Locate the cell with the specified text and output its (x, y) center coordinate. 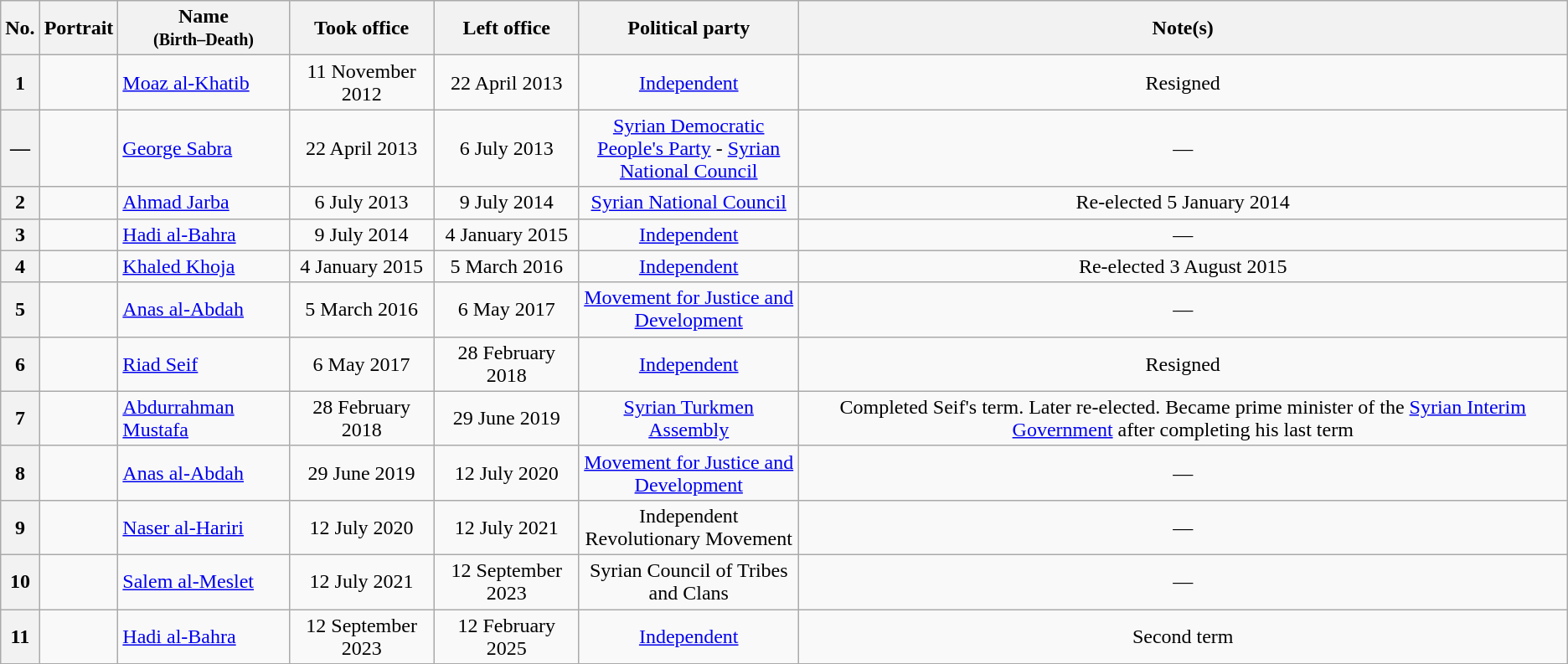
Took office (362, 28)
Note(s) (1183, 28)
Re-elected 5 January 2014 (1183, 203)
Political party (689, 28)
4 (20, 266)
Name(Birth–Death) (204, 28)
Completed Seif's term. Later re-elected. Became prime minister of the Syrian Interim Government after completing his last term (1183, 419)
10 (20, 581)
Second term (1183, 636)
12 February 2025 (506, 636)
Salem al-Meslet (204, 581)
Khaled Khoja (204, 266)
Syrian Council of Tribes and Clans (689, 581)
9 (20, 528)
Re-elected 3 August 2015 (1183, 266)
11 November 2012 (362, 82)
No. (20, 28)
3 (20, 234)
Left office (506, 28)
Independent Revolutionary Movement (689, 528)
Naser al-Hariri (204, 528)
1 (20, 82)
George Sabra (204, 148)
7 (20, 419)
5 (20, 310)
Moaz al-Khatib (204, 82)
2 (20, 203)
Ahmad Jarba (204, 203)
Abdurrahman Mustafa (204, 419)
11 (20, 636)
Riad Seif (204, 363)
Syrian National Council (689, 203)
8 (20, 472)
Portrait (79, 28)
Syrian Turkmen Assembly (689, 419)
Syrian Democratic People's Party - Syrian National Council (689, 148)
6 (20, 363)
